Output the (X, Y) coordinate of the center of the cell containing the given text.  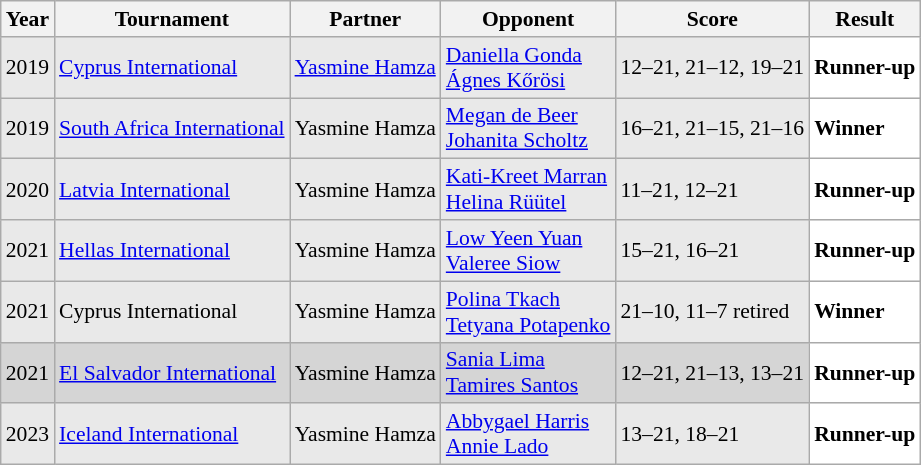
2023 (28, 434)
11–21, 12–21 (712, 190)
Tournament (172, 19)
21–10, 11–7 retired (712, 312)
Low Yeen Yuan Valeree Siow (528, 250)
12–21, 21–13, 13–21 (712, 372)
2020 (28, 190)
Hellas International (172, 250)
Result (864, 19)
Kati-Kreet Marran Helina Rüütel (528, 190)
El Salvador International (172, 372)
Megan de Beer Johanita Scholtz (528, 128)
Partner (366, 19)
16–21, 21–15, 21–16 (712, 128)
Score (712, 19)
Year (28, 19)
12–21, 21–12, 19–21 (712, 68)
Iceland International (172, 434)
Opponent (528, 19)
Polina Tkach Tetyana Potapenko (528, 312)
13–21, 18–21 (712, 434)
Sania Lima Tamires Santos (528, 372)
Abbygael Harris Annie Lado (528, 434)
15–21, 16–21 (712, 250)
Latvia International (172, 190)
Daniella Gonda Ágnes Kőrösi (528, 68)
South Africa International (172, 128)
